From the cell containing the given text, extract its center point as (X, Y) coordinate. 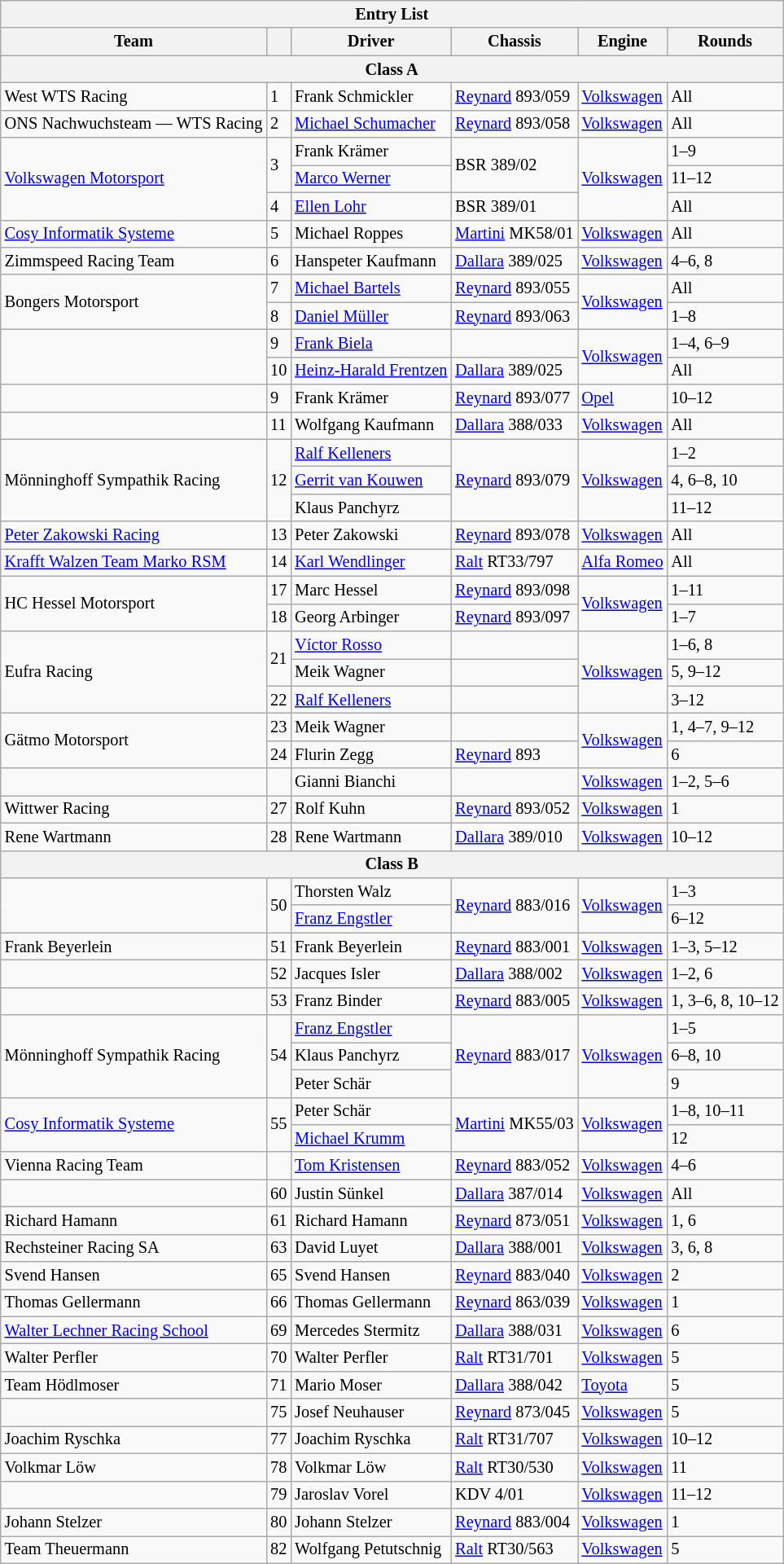
Dallara 388/002 (515, 973)
79 (278, 1495)
ONS Nachwuchsteam — WTS Racing (134, 124)
63 (278, 1248)
24 (278, 754)
Tom Kristensen (371, 1166)
Michael Krumm (371, 1138)
1–7 (725, 617)
Class B (392, 864)
Rechsteiner Racing SA (134, 1248)
Gianni Bianchi (371, 782)
77 (278, 1439)
Martini MK58/01 (515, 234)
Reynard 893/052 (515, 809)
1–4, 6–9 (725, 343)
80 (278, 1522)
Dallara 388/001 (515, 1248)
8 (278, 316)
Reynard 893/097 (515, 617)
Mercedes Stermitz (371, 1330)
1–3, 5–12 (725, 947)
Daniel Müller (371, 316)
Reynard 893/077 (515, 398)
Marc Hessel (371, 590)
Opel (623, 398)
70 (278, 1358)
6–8, 10 (725, 1056)
Class A (392, 69)
4–6, 8 (725, 261)
Reynard 883/005 (515, 1001)
4–6 (725, 1166)
Reynard 893/055 (515, 288)
66 (278, 1303)
1–5 (725, 1029)
Reynard 873/051 (515, 1220)
Michael Schumacher (371, 124)
Team Hödlmoser (134, 1385)
51 (278, 947)
1–11 (725, 590)
71 (278, 1385)
Reynard 893/063 (515, 316)
Rolf Kuhn (371, 809)
Justin Sünkel (371, 1193)
3–12 (725, 700)
14 (278, 562)
17 (278, 590)
6–12 (725, 919)
West WTS Racing (134, 96)
10 (278, 371)
Ralt RT31/707 (515, 1439)
Michael Bartels (371, 288)
Reynard 893/078 (515, 535)
1–6, 8 (725, 644)
Reynard 883/004 (515, 1522)
Josef Neuhauser (371, 1412)
28 (278, 837)
Reynard 893 (515, 754)
Vienna Racing Team (134, 1166)
Eufra Racing (134, 671)
Franz Binder (371, 1001)
Reynard 883/016 (515, 904)
Ralt RT33/797 (515, 562)
Frank Schmickler (371, 96)
Marco Werner (371, 178)
KDV 4/01 (515, 1495)
Dallara 387/014 (515, 1193)
1, 4–7, 9–12 (725, 727)
23 (278, 727)
Mario Moser (371, 1385)
Reynard 893/058 (515, 124)
18 (278, 617)
Dallara 388/042 (515, 1385)
1–2 (725, 453)
Toyota (623, 1385)
54 (278, 1056)
1–9 (725, 152)
BSR 389/01 (515, 206)
Karl Wendlinger (371, 562)
3, 6, 8 (725, 1248)
61 (278, 1220)
27 (278, 809)
Gätmo Motorsport (134, 740)
Peter Zakowski Racing (134, 535)
David Luyet (371, 1248)
50 (278, 904)
Ralt RT31/701 (515, 1358)
Wolfgang Petutschnig (371, 1549)
1–2, 5–6 (725, 782)
65 (278, 1276)
1–2, 6 (725, 973)
Georg Arbinger (371, 617)
Chassis (515, 42)
Alfa Romeo (623, 562)
4 (278, 206)
53 (278, 1001)
1–3 (725, 891)
52 (278, 973)
78 (278, 1467)
Reynard 883/017 (515, 1056)
22 (278, 700)
55 (278, 1124)
21 (278, 658)
60 (278, 1193)
BSR 389/02 (515, 165)
Team Theuermann (134, 1549)
Engine (623, 42)
Jacques Isler (371, 973)
1–8 (725, 316)
Reynard 893/098 (515, 590)
Peter Zakowski (371, 535)
1–8, 10–11 (725, 1111)
69 (278, 1330)
5, 9–12 (725, 672)
Dallara 388/031 (515, 1330)
Team (134, 42)
3 (278, 165)
1, 6 (725, 1220)
82 (278, 1549)
Ralt RT30/563 (515, 1549)
Reynard 873/045 (515, 1412)
Dallara 388/033 (515, 425)
Thorsten Walz (371, 891)
Víctor Rosso (371, 644)
Volkswagen Motorsport (134, 179)
Ralt RT30/530 (515, 1467)
Frank Biela (371, 343)
Driver (371, 42)
Gerrit van Kouwen (371, 480)
Krafft Walzen Team Marko RSM (134, 562)
Martini MK55/03 (515, 1124)
Reynard 863/039 (515, 1303)
1, 3–6, 8, 10–12 (725, 1001)
Entry List (392, 14)
Hanspeter Kaufmann (371, 261)
Michael Roppes (371, 234)
Reynard 893/059 (515, 96)
7 (278, 288)
Bongers Motorsport (134, 301)
Wittwer Racing (134, 809)
Reynard 883/001 (515, 947)
Heinz-Harald Frentzen (371, 371)
Zimmspeed Racing Team (134, 261)
Walter Lechner Racing School (134, 1330)
HC Hessel Motorsport (134, 603)
Reynard 883/040 (515, 1276)
4, 6–8, 10 (725, 480)
Wolfgang Kaufmann (371, 425)
Flurin Zegg (371, 754)
Reynard 883/052 (515, 1166)
Ellen Lohr (371, 206)
13 (278, 535)
75 (278, 1412)
Dallara 389/010 (515, 837)
Jaroslav Vorel (371, 1495)
Rounds (725, 42)
Reynard 893/079 (515, 481)
